Return the [x, y] coordinate for the center point of the cell that contains the specified text.  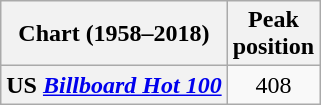
Chart (1958–2018) [114, 34]
Peakposition [273, 34]
408 [273, 85]
US Billboard Hot 100 [114, 85]
